For the text-containing cell, return its midpoint in (x, y) coordinate format. 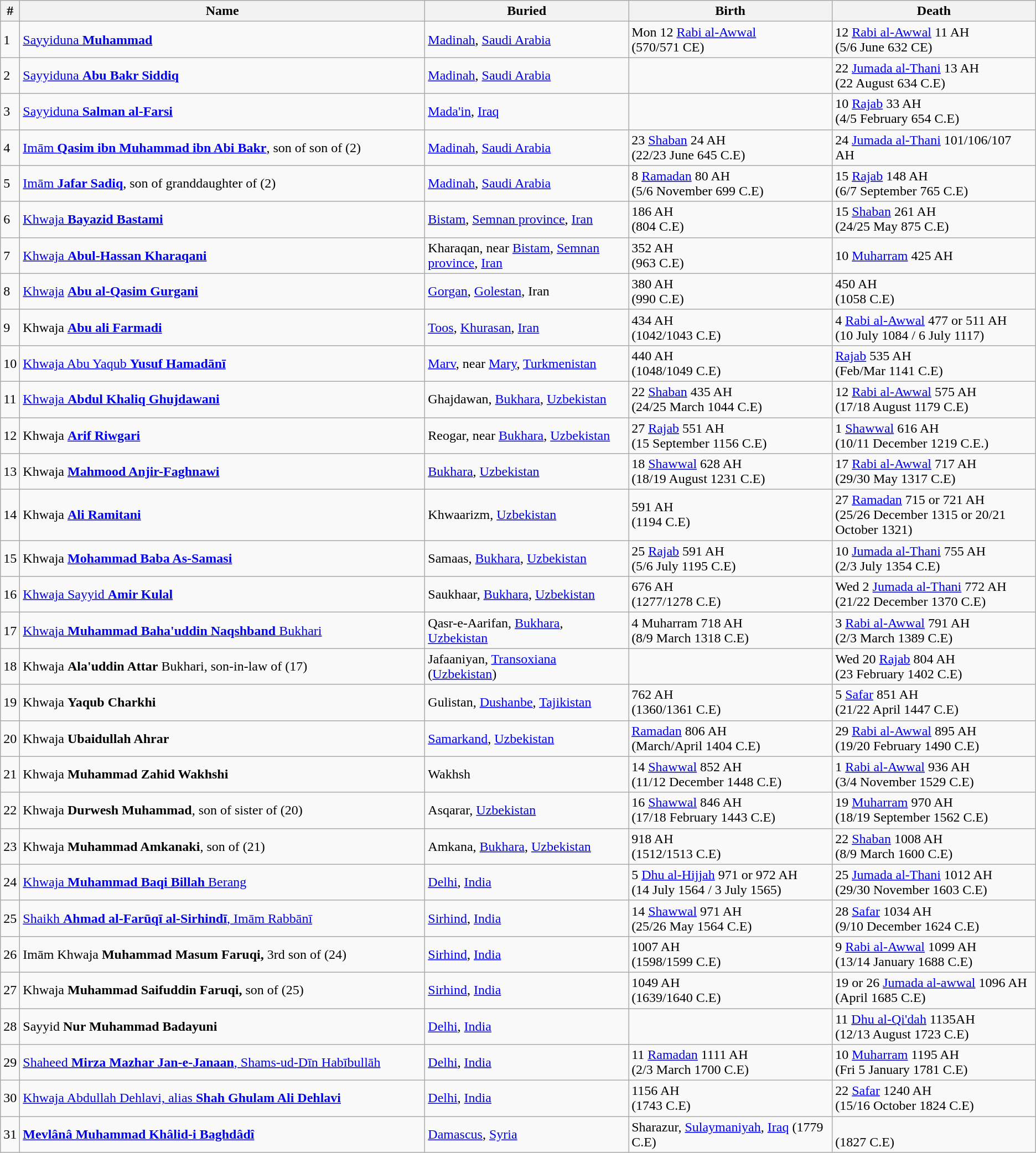
Khwaja Ubaidullah Ahrar (222, 738)
Khwaja Ala'uddin Attar Bukhari, son-in-law of (17) (222, 666)
Khwaja Abu ali Farmadi (222, 328)
Reogar, near Bukhara, Uzbekistan (527, 435)
5 Safar 851 AH(21/22 April 1447 C.E) (934, 703)
26 (10, 954)
31 (10, 1134)
Khwaja Abdullah Dehlavi, alias Shah Ghulam Ali Dehlavi (222, 1099)
Name (222, 11)
Khwaja Abu al-Qasim Gurgani (222, 291)
1 (10, 40)
18 Shawwal 628 AH(18/19 August 1231 C.E) (731, 471)
Bukhara, Uzbekistan (527, 471)
17 (10, 631)
1007 AH(1598/1599 C.E) (731, 954)
Bistam, Semnan province, Iran (527, 219)
352 AH(963 C.E) (731, 256)
8 (10, 291)
Rajab 535 AH(Feb/Mar 1141 C.E) (934, 363)
186 AH(804 C.E) (731, 219)
10 Jumada al-Thani 755 AH(2/3 July 1354 C.E) (934, 559)
23 Shaban 24 AH(22/23 June 645 C.E) (731, 147)
30 (10, 1099)
20 (10, 738)
3 Rabi al-Awwal 791 AH(2/3 March 1389 C.E) (934, 631)
918 AH(1512/1513 C.E) (731, 846)
8 Ramadan 80 AH(5/6 November 699 C.E) (731, 184)
9 Rabi al-Awwal 1099 AH(13/14 January 1688 C.E) (934, 954)
Khwaja Sayyid Amir Kulal (222, 594)
Khwaarizm, Uzbekistan (527, 515)
Khwaja Muhammad Baha'uddin Naqshband Bukhari (222, 631)
4 (10, 147)
11 Ramadan 1111 AH(2/3 March 1700 C.E) (731, 1062)
1049 AH(1639/1640 C.E) (731, 990)
28 (10, 1026)
2 (10, 75)
Khwaja Arif Riwgari (222, 435)
Saukhaar, Bukhara, Uzbekistan (527, 594)
676 AH(1277/1278 C.E) (731, 594)
7 (10, 256)
440 AH(1048/1049 C.E) (731, 363)
Marv, near Mary, Turkmenistan (527, 363)
6 (10, 219)
1 Rabi al-Awwal 936 AH(3/4 November 1529 C.E) (934, 775)
Mevlânâ Muhammad Khâlid-i Baghdâdî (222, 1134)
Jafaaniyan, Transoxiana (Uzbekistan) (527, 666)
Mada'in, Iraq (527, 112)
5 Dhu al-Hijjah 971 or 972 AH(14 July 1564 / 3 July 1565) (731, 882)
16 (10, 594)
22 Shaban 1008 AH(8/9 March 1600 C.E) (934, 846)
Khwaja Muhammad Saifuddin Faruqi, son of (25) (222, 990)
14 Shawwal 852 AH(11/12 December 1448 C.E) (731, 775)
Khwaja Ali Ramitani (222, 515)
Ramadan 806 AH(March/April 1404 C.E) (731, 738)
Samaas, Bukhara, Uzbekistan (527, 559)
24 Jumada al-Thani 101/106/107 AH (934, 147)
Buried (527, 11)
29 (10, 1062)
10 Rajab 33 AH(4/5 February 654 C.E) (934, 112)
Khwaja Muhammad Baqi Billah Berang (222, 882)
15 Shaban 261 AH(24/25 May 875 C.E) (934, 219)
12 (10, 435)
Khwaja Mahmood Anjir-Faghnawi (222, 471)
22 (10, 810)
Khwaja Yaqub Charkhi (222, 703)
Khwaja Abu Yaqub Yusuf Hamadānī (222, 363)
Khwaja Bayazid Bastami (222, 219)
Khwaja Abul-Hassan Kharaqani (222, 256)
(1827 C.E) (934, 1134)
25 Jumada al-Thani 1012 AH(29/30 November 1603 C.E) (934, 882)
Khwaja Mohammad Baba As-Samasi (222, 559)
19 (10, 703)
Khwaja Muhammad Amkanaki, son of (21) (222, 846)
Sayyiduna Salman al-Farsi (222, 112)
# (10, 11)
22 Jumada al-Thani 13 AH(22 August 634 C.E) (934, 75)
4 Muharram 718 AH(8/9 March 1318 C.E) (731, 631)
Amkana, Bukhara, Uzbekistan (527, 846)
Khwaja Durwesh Muhammad, son of sister of (20) (222, 810)
27 Rajab 551 AH(15 September 1156 C.E) (731, 435)
Asqarar, Uzbekistan (527, 810)
1156 AH(1743 C.E) (731, 1099)
Imām Khwaja Muhammad Masum Faruqi, 3rd son of (24) (222, 954)
Wed 20 Rajab 804 AH(23 February 1402 C.E) (934, 666)
Khwaja Abdul Khaliq Ghujdawani (222, 399)
28 Safar 1034 AH(9/10 December 1624 C.E) (934, 918)
22 Shaban 435 AH(24/25 March 1044 C.E) (731, 399)
14 Shawwal 971 AH(25/26 May 1564 C.E) (731, 918)
10 Muharram 1195 AH(Fri 5 January 1781 C.E) (934, 1062)
Shaikh Ahmad al-Farūqī al-Sirhindī, Imām Rabbānī (222, 918)
22 Safar 1240 AH(15/16 October 1824 C.E) (934, 1099)
Sayyiduna Abu Bakr Siddiq (222, 75)
24 (10, 882)
Kharaqan, near Bistam, Semnan province, Iran (527, 256)
25 (10, 918)
Qasr-e-Aarifan, Bukhara, Uzbekistan (527, 631)
15 (10, 559)
Wakhsh (527, 775)
19 Muharram 970 AH(18/19 September 1562 C.E) (934, 810)
11 Dhu al-Qi'dah 1135AH(12/13 August 1723 C.E) (934, 1026)
12 Rabi al-Awwal 575 AH(17/18 August 1179 C.E) (934, 399)
Damascus, Syria (527, 1134)
23 (10, 846)
9 (10, 328)
380 AH(990 C.E) (731, 291)
5 (10, 184)
25 Rajab 591 AH(5/6 July 1195 C.E) (731, 559)
Toos, Khurasan, Iran (527, 328)
16 Shawwal 846 AH(17/18 February 1443 C.E) (731, 810)
10 (10, 363)
Imām Qasim ibn Muhammad ibn Abi Bakr, son of son of (2) (222, 147)
Birth (731, 11)
Shaheed Mirza Mazhar Jan-e-Janaan, Shams-ud-Dīn Habībullāh (222, 1062)
Imām Jafar Sadiq, son of granddaughter of (2) (222, 184)
10 Muharram 425 AH (934, 256)
434 AH(1042/1043 C.E) (731, 328)
4 Rabi al-Awwal 477 or 511 AH(10 July 1084 / 6 July 1117) (934, 328)
27 (10, 990)
19 or 26 Jumada al-awwal 1096 AH(April 1685 C.E) (934, 990)
Gorgan, Golestan, Iran (527, 291)
Sayyid Nur Muhammad Badayuni (222, 1026)
21 (10, 775)
Wed 2 Jumada al-Thani 772 AH(21/22 December 1370 C.E) (934, 594)
Mon 12 Rabi al-Awwal(570/571 CE) (731, 40)
18 (10, 666)
17 Rabi al-Awwal 717 AH(29/30 May 1317 C.E) (934, 471)
11 (10, 399)
12 Rabi al-Awwal 11 AH(5/6 June 632 CE) (934, 40)
450 AH(1058 C.E) (934, 291)
29 Rabi al-Awwal 895 AH(19/20 February 1490 C.E) (934, 738)
15 Rajab 148 AH(6/7 September 765 C.E) (934, 184)
1 Shawwal 616 AH(10/11 December 1219 C.E.) (934, 435)
27 Ramadan 715 or 721 AH(25/26 December 1315 or 20/21 October 1321) (934, 515)
14 (10, 515)
Sharazur, Sulaymaniyah, Iraq (1779 C.E) (731, 1134)
Ghajdawan, Bukhara, Uzbekistan (527, 399)
13 (10, 471)
Gulistan, Dushanbe, Tajikistan (527, 703)
Khwaja Muhammad Zahid Wakhshi (222, 775)
762 AH(1360/1361 C.E) (731, 703)
591 AH(1194 C.E) (731, 515)
3 (10, 112)
Death (934, 11)
Samarkand, Uzbekistan (527, 738)
Sayyiduna Muhammad (222, 40)
